Pinpoint the cell where the given text exists, returning its (x, y) midpoint coordinate. 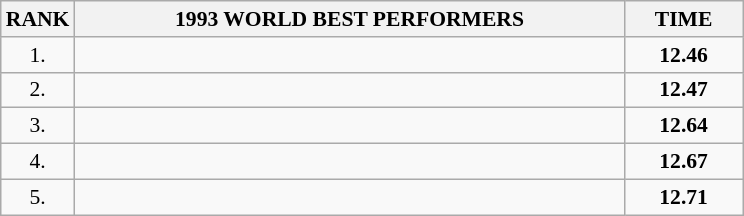
TIME (684, 19)
1. (38, 55)
12.71 (684, 197)
12.67 (684, 162)
4. (38, 162)
12.46 (684, 55)
1993 WORLD BEST PERFORMERS (349, 19)
12.47 (684, 90)
5. (38, 197)
3. (38, 126)
RANK (38, 19)
12.64 (684, 126)
2. (38, 90)
